Scan for the cell matching the given text and deliver its (X, Y) coordinate at center. 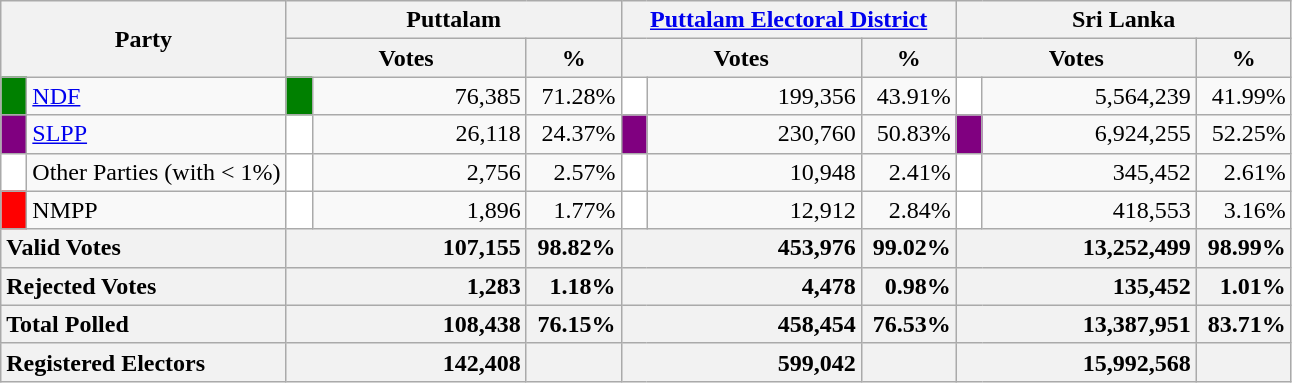
2,756 (419, 172)
Puttalam Electoral District (788, 20)
199,356 (754, 96)
4,478 (741, 286)
12,912 (754, 210)
41.99% (1244, 96)
99.02% (908, 248)
76.53% (908, 324)
2.84% (908, 210)
458,454 (741, 324)
0.98% (908, 286)
Total Polled (144, 324)
2.61% (1244, 172)
418,553 (1089, 210)
76,385 (419, 96)
Sri Lanka (1124, 20)
98.99% (1244, 248)
NMPP (156, 210)
142,408 (406, 362)
15,992,568 (1076, 362)
345,452 (1089, 172)
6,924,255 (1089, 134)
230,760 (754, 134)
52.25% (1244, 134)
83.71% (1244, 324)
10,948 (754, 172)
Rejected Votes (144, 286)
43.91% (908, 96)
108,438 (406, 324)
98.82% (574, 248)
1.01% (1244, 286)
2.41% (908, 172)
107,155 (406, 248)
Registered Electors (144, 362)
1.18% (574, 286)
1,896 (419, 210)
24.37% (574, 134)
71.28% (574, 96)
SLPP (156, 134)
13,252,499 (1076, 248)
2.57% (574, 172)
Other Parties (with < 1%) (156, 172)
13,387,951 (1076, 324)
135,452 (1076, 286)
Party (144, 39)
26,118 (419, 134)
1.77% (574, 210)
599,042 (741, 362)
50.83% (908, 134)
453,976 (741, 248)
3.16% (1244, 210)
76.15% (574, 324)
1,283 (406, 286)
5,564,239 (1089, 96)
NDF (156, 96)
Puttalam (454, 20)
Valid Votes (144, 248)
